From the cell containing the given text, extract its center point as [x, y] coordinate. 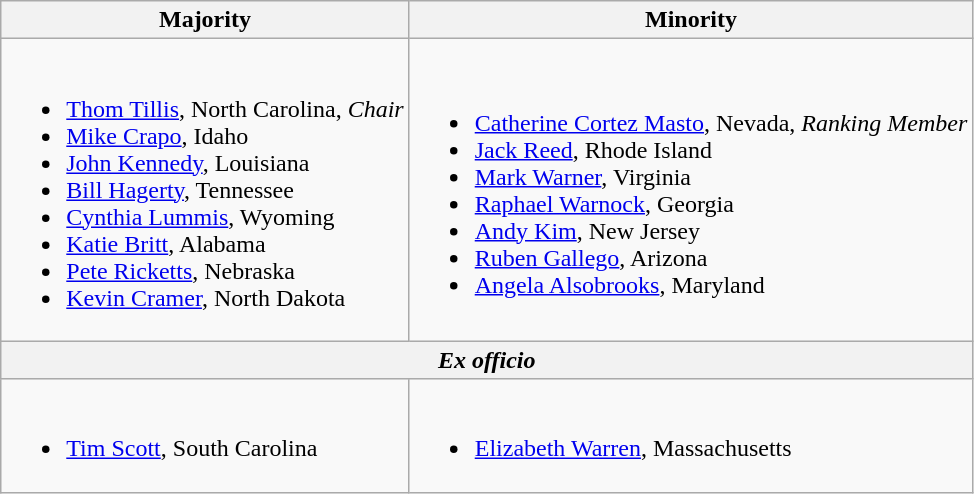
Elizabeth Warren, Massachusetts [691, 436]
Majority [205, 20]
Minority [691, 20]
Ex officio [487, 360]
Tim Scott, South Carolina [205, 436]
